Return the (x, y) coordinate for the center point of the cell that contains the specified text.  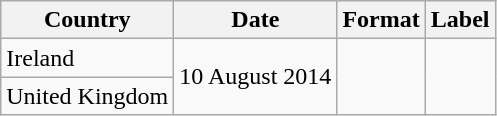
Country (88, 20)
Format (381, 20)
10 August 2014 (256, 77)
Ireland (88, 58)
Label (460, 20)
United Kingdom (88, 96)
Date (256, 20)
